Detect which cell encompasses the target text, then output its (X, Y) center coordinate. 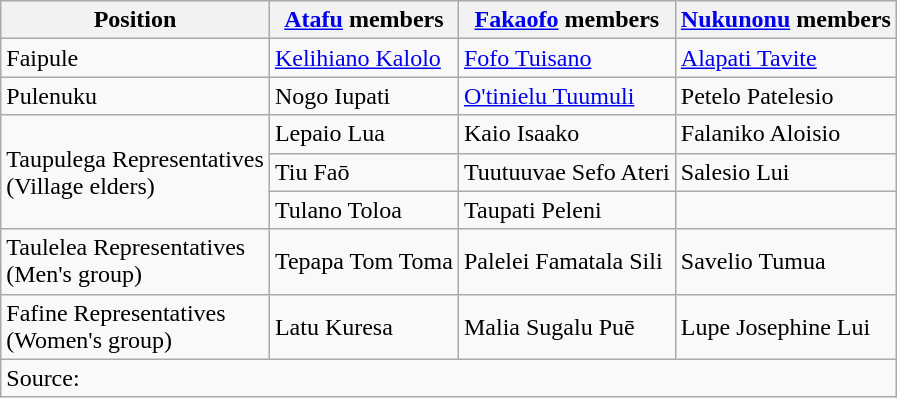
Alapati Tavite (786, 58)
Lepaio Lua (364, 134)
Faipule (136, 58)
Fofo Tuisano (566, 58)
Latu Kuresa (364, 326)
Falaniko Aloisio (786, 134)
Fakaofo members (566, 20)
Taupati Peleni (566, 210)
Malia Sugalu Puē (566, 326)
Source: (449, 378)
Taulelea Representatives(Men's group) (136, 262)
Salesio Lui (786, 172)
Tepapa Tom Toma (364, 262)
Fafine Representatives(Women's group) (136, 326)
Taupulega Representatives(Village elders) (136, 172)
Palelei Famatala Sili (566, 262)
O'tinielu Tuumuli (566, 96)
Savelio Tumua (786, 262)
Petelo Patelesio (786, 96)
Kelihiano Kalolo (364, 58)
Atafu members (364, 20)
Nukunonu members (786, 20)
Tuutuuvae Sefo Ateri (566, 172)
Kaio Isaako (566, 134)
Position (136, 20)
Lupe Josephine Lui (786, 326)
Pulenuku (136, 96)
Nogo Iupati (364, 96)
Tulano Toloa (364, 210)
Tiu Faō (364, 172)
